Identify which cell holds the provided text, then report its (x, y) central coordinate. 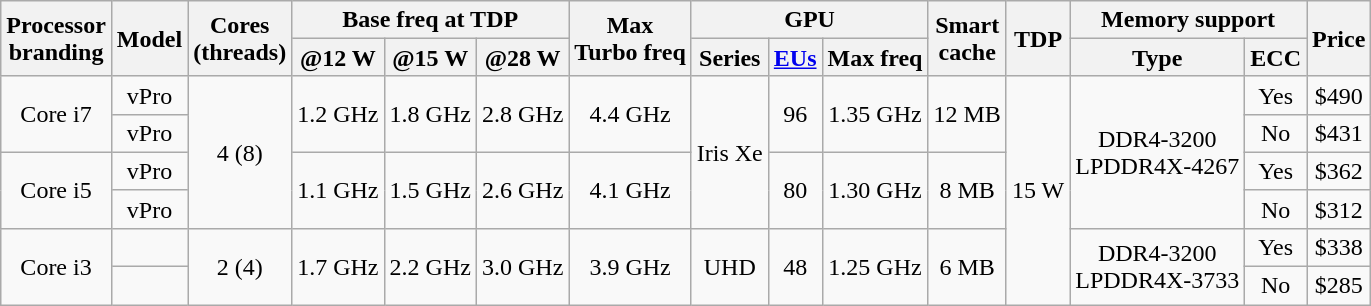
12 MB (967, 114)
1.1 GHz (338, 190)
1.7 GHz (338, 267)
Core i5 (56, 190)
ECC (1276, 58)
DDR4-3200LPDDR4X-4267 (1158, 152)
4 (8) (240, 152)
Smartcache (967, 39)
Max freq (875, 58)
Core i3 (56, 267)
UHD (730, 267)
4.4 GHz (630, 114)
2.8 GHz (522, 114)
@28 W (522, 58)
6 MB (967, 267)
@12 W (338, 58)
1.30 GHz (875, 190)
Price (1338, 39)
MaxTurbo freq (630, 39)
4.1 GHz (630, 190)
$490 (1338, 95)
2 (4) (240, 267)
$362 (1338, 171)
Processorbranding (56, 39)
1.8 GHz (430, 114)
2.2 GHz (430, 267)
Series (730, 58)
@15 W (430, 58)
$312 (1338, 209)
15 W (1038, 190)
8 MB (967, 190)
$431 (1338, 133)
1.25 GHz (875, 267)
1.35 GHz (875, 114)
Core i7 (56, 114)
DDR4-3200LPDDR4X-3733 (1158, 267)
48 (795, 267)
1.2 GHz (338, 114)
Memory support (1188, 20)
96 (795, 114)
$338 (1338, 248)
2.6 GHz (522, 190)
TDP (1038, 39)
Iris Xe (730, 152)
Type (1158, 58)
GPU (810, 20)
Cores(threads) (240, 39)
3.9 GHz (630, 267)
Model (149, 39)
1.5 GHz (430, 190)
Base freq at TDP (430, 20)
3.0 GHz (522, 267)
80 (795, 190)
EUs (795, 58)
$285 (1338, 286)
